Capture the cell that displays the provided text and extract its (X, Y) central coordinate. 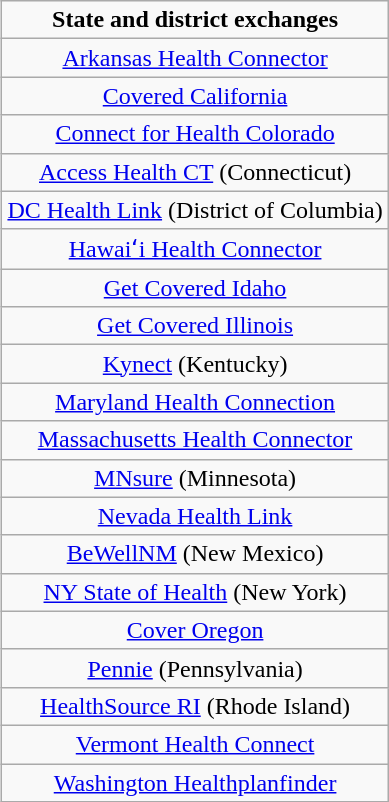
Get Covered Idaho (195, 288)
Cover Oregon (195, 630)
BeWellNM (New Mexico) (195, 554)
HealthSource RI (Rhode Island) (195, 706)
Vermont Health Connect (195, 744)
NY State of Health (New York) (195, 592)
Arkansas Health Connector (195, 58)
Kynect (Kentucky) (195, 364)
DC Health Link (District of Columbia) (195, 210)
Nevada Health Link (195, 516)
Access Health CT (Connecticut) (195, 172)
Washington Healthplanfinder (195, 783)
Pennie (Pennsylvania) (195, 668)
State and district exchanges (195, 20)
Get Covered Illinois (195, 326)
MNsure (Minnesota) (195, 478)
Covered California (195, 96)
Hawaiʻi Health Connector (195, 249)
Connect for Health Colorado (195, 134)
Massachusetts Health Connector (195, 440)
Maryland Health Connection (195, 402)
